Provide the [x, y] coordinate of the cell's center where the given text is located.  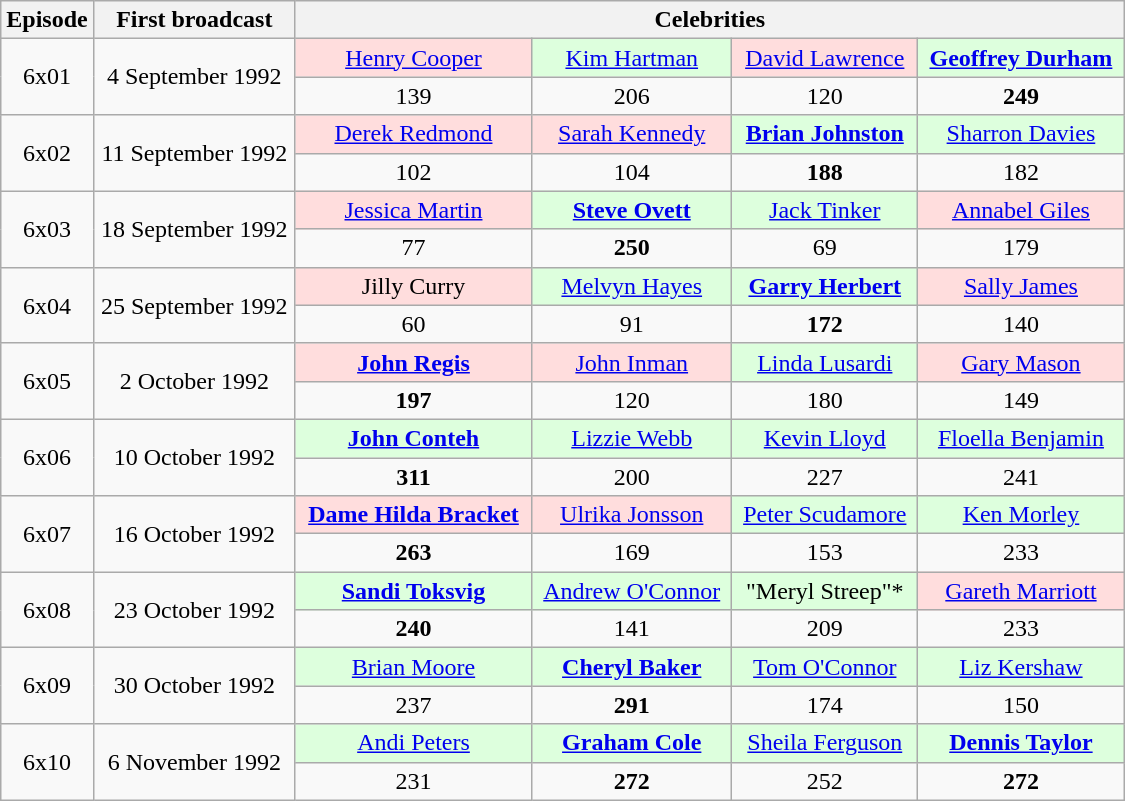
252 [825, 781]
Sarah Kennedy [632, 134]
25 September 1992 [194, 305]
150 [1022, 705]
240 [413, 629]
104 [632, 172]
16 October 1992 [194, 534]
Ken Morley [1022, 515]
Peter Scudamore [825, 515]
139 [413, 96]
Linda Lusardi [825, 362]
First broadcast [194, 20]
153 [825, 553]
250 [632, 248]
Sharron Davies [1022, 134]
200 [632, 477]
6x03 [47, 229]
311 [413, 477]
David Lawrence [825, 58]
Dennis Taylor [1022, 743]
Kevin Lloyd [825, 438]
6x07 [47, 534]
6x04 [47, 305]
10 October 1992 [194, 457]
Steve Ovett [632, 210]
11 September 1992 [194, 153]
291 [632, 705]
23 October 1992 [194, 610]
263 [413, 553]
Geoffrey Durham [1022, 58]
77 [413, 248]
69 [825, 248]
Celebrities [710, 20]
Sally James [1022, 286]
Annabel Giles [1022, 210]
206 [632, 96]
Brian Moore [413, 667]
6x06 [47, 457]
188 [825, 172]
182 [1022, 172]
Jessica Martin [413, 210]
6 November 1992 [194, 762]
6x05 [47, 381]
231 [413, 781]
Garry Herbert [825, 286]
169 [632, 553]
6x10 [47, 762]
Ulrika Jonsson [632, 515]
John Conteh [413, 438]
241 [1022, 477]
6x08 [47, 610]
Liz Kershaw [1022, 667]
180 [825, 400]
Derek Redmond [413, 134]
Graham Cole [632, 743]
Cheryl Baker [632, 667]
149 [1022, 400]
Tom O'Connor [825, 667]
249 [1022, 96]
Sheila Ferguson [825, 743]
Henry Cooper [413, 58]
Gareth Marriott [1022, 591]
140 [1022, 324]
102 [413, 172]
60 [413, 324]
Floella Benjamin [1022, 438]
30 October 1992 [194, 686]
Andrew O'Connor [632, 591]
2 October 1992 [194, 381]
Brian Johnston [825, 134]
91 [632, 324]
Jilly Curry [413, 286]
18 September 1992 [194, 229]
Jack Tinker [825, 210]
Andi Peters [413, 743]
Sandi Toksvig [413, 591]
6x09 [47, 686]
4 September 1992 [194, 77]
Episode [47, 20]
172 [825, 324]
Kim Hartman [632, 58]
John Regis [413, 362]
227 [825, 477]
Gary Mason [1022, 362]
6x01 [47, 77]
209 [825, 629]
197 [413, 400]
141 [632, 629]
179 [1022, 248]
174 [825, 705]
Dame Hilda Bracket [413, 515]
"Meryl Streep"* [825, 591]
237 [413, 705]
Melvyn Hayes [632, 286]
Lizzie Webb [632, 438]
6x02 [47, 153]
John Inman [632, 362]
